Return [x, y] of the center of cell containing provided text 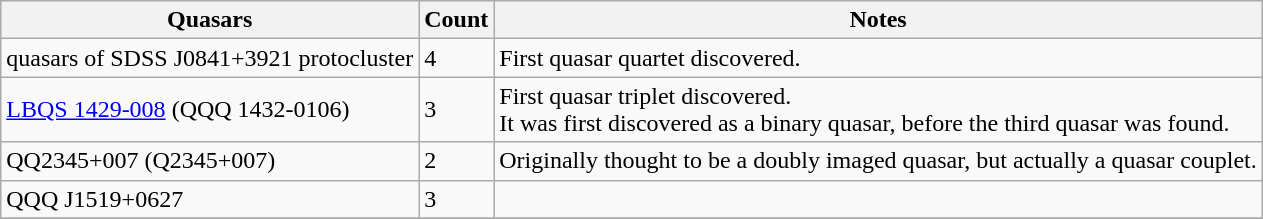
Originally thought to be a doubly imaged quasar, but actually a quasar couplet. [878, 161]
Count [456, 20]
Quasars [210, 20]
2 [456, 161]
First quasar quartet discovered. [878, 58]
quasars of SDSS J0841+3921 protocluster [210, 58]
QQQ J1519+0627 [210, 199]
4 [456, 58]
Notes [878, 20]
LBQS 1429-008 (QQQ 1432-0106) [210, 110]
First quasar triplet discovered. It was first discovered as a binary quasar, before the third quasar was found. [878, 110]
QQ2345+007 (Q2345+007) [210, 161]
